Extract the [X, Y] coordinate from the center of the cell holding the provided text.  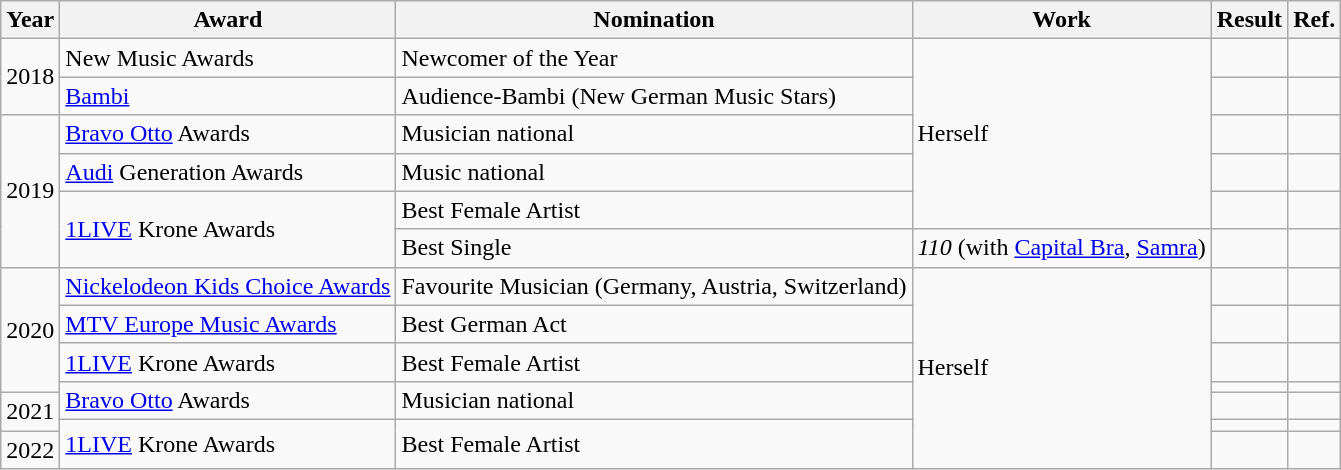
Award [228, 20]
Best Single [654, 248]
Result [1249, 20]
2022 [30, 449]
2021 [30, 411]
MTV Europe Music Awards [228, 324]
Year [30, 20]
Ref. [1314, 20]
110 (with Capital Bra, Samra) [1062, 248]
Audi Generation Awards [228, 172]
Nomination [654, 20]
Newcomer of the Year [654, 58]
New Music Awards [228, 58]
2018 [30, 77]
Nickelodeon Kids Choice Awards [228, 286]
2019 [30, 191]
Music national [654, 172]
Bambi [228, 96]
2020 [30, 330]
Favourite Musician (Germany, Austria, Switzerland) [654, 286]
Work [1062, 20]
Best German Act [654, 324]
Audience-Bambi (New German Music Stars) [654, 96]
